Provide the (X, Y) coordinate of the cell's center where the given text is located.  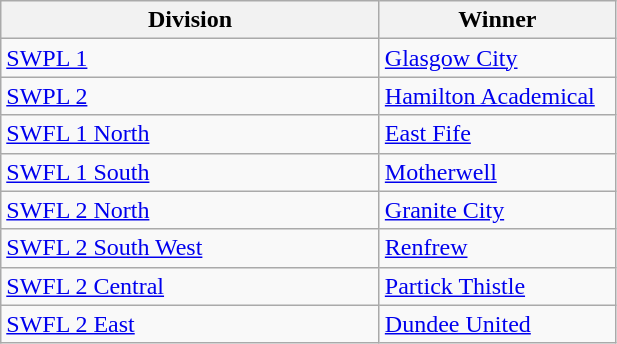
Glasgow City (497, 58)
SWFL 2 East (190, 324)
Winner (497, 20)
SWPL 2 (190, 96)
Division (190, 20)
SWFL 2 Central (190, 286)
SWFL 1 South (190, 172)
East Fife (497, 134)
Hamilton Academical (497, 96)
Partick Thistle (497, 286)
SWPL 1 (190, 58)
Renfrew (497, 248)
Motherwell (497, 172)
Granite City (497, 210)
SWFL 2 South West (190, 248)
Dundee United (497, 324)
SWFL 1 North (190, 134)
SWFL 2 North (190, 210)
